Scan for the cell matching the given text and deliver its [x, y] coordinate at center. 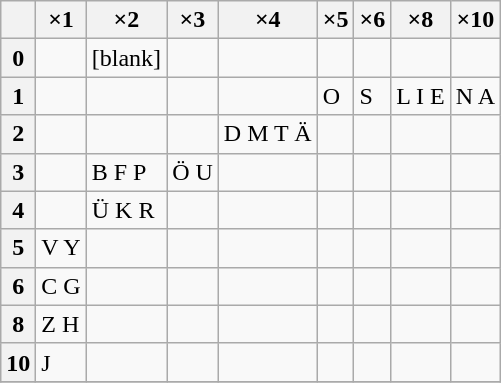
O [336, 96]
[blank] [126, 58]
B F P [126, 172]
N A [475, 96]
5 [18, 248]
6 [18, 286]
L I E [420, 96]
×2 [126, 20]
Ö U [193, 172]
V Y [61, 248]
×10 [475, 20]
×8 [420, 20]
3 [18, 172]
4 [18, 210]
×4 [268, 20]
0 [18, 58]
D M T Ä [268, 134]
8 [18, 324]
2 [18, 134]
1 [18, 96]
S [372, 96]
×6 [372, 20]
Z H [61, 324]
×1 [61, 20]
10 [18, 362]
J [61, 362]
×3 [193, 20]
Ü K R [126, 210]
×5 [336, 20]
C G [61, 286]
